Identify which cell holds the provided text, then report its [x, y] central coordinate. 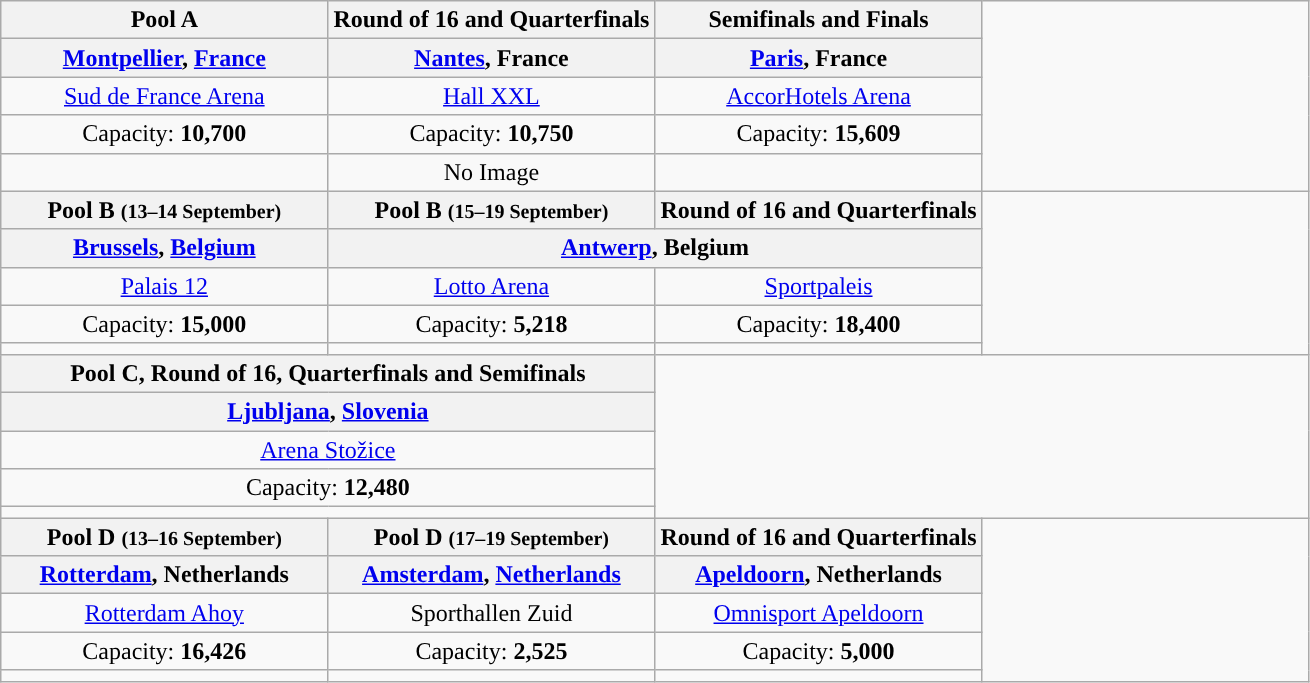
Pool C, Round of 16, Quarterfinals and Semifinals [328, 373]
Palais 12 [164, 286]
Sud de France Arena [164, 96]
Brussels, Belgium [164, 248]
Antwerp, Belgium [655, 248]
AccorHotels Arena [818, 96]
Pool B (13–14 September) [164, 210]
Rotterdam Ahoy [164, 613]
Amsterdam, Netherlands [492, 575]
Pool B (15–19 September) [492, 210]
Arena Stožice [328, 449]
Capacity: 15,609 [818, 134]
Pool D (13–16 September) [164, 537]
Capacity: 15,000 [164, 324]
Capacity: 10,700 [164, 134]
Ljubljana, Slovenia [328, 411]
Semifinals and Finals [818, 20]
Pool D (17–19 September) [492, 537]
Capacity: 10,750 [492, 134]
Paris, France [818, 58]
Capacity: 2,525 [492, 651]
Capacity: 12,480 [328, 488]
Nantes, France [492, 58]
Pool A [164, 20]
No Image [492, 172]
Lotto Arena [492, 286]
Hall XXL [492, 96]
Montpellier, France [164, 58]
Capacity: 5,218 [492, 324]
Apeldoorn, Netherlands [818, 575]
Omnisport Apeldoorn [818, 613]
Sportpaleis [818, 286]
Capacity: 16,426 [164, 651]
Sporthallen Zuid [492, 613]
Capacity: 5,000 [818, 651]
Capacity: 18,400 [818, 324]
Rotterdam, Netherlands [164, 575]
